Output the [X, Y] coordinate of the center of the cell containing the given text.  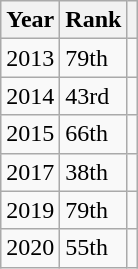
2017 [30, 172]
43rd [94, 96]
2019 [30, 210]
2014 [30, 96]
55th [94, 248]
38th [94, 172]
Rank [94, 20]
2013 [30, 58]
Year [30, 20]
2020 [30, 248]
2015 [30, 134]
66th [94, 134]
